Return (X, Y) of the center of cell containing provided text 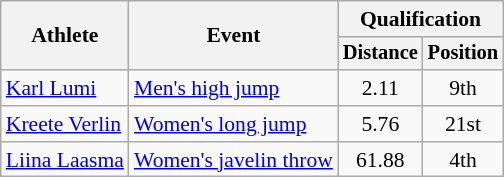
Athlete (65, 36)
21st (463, 124)
Karl Lumi (65, 88)
9th (463, 88)
Kreete Verlin (65, 124)
Position (463, 54)
Women's long jump (234, 124)
2.11 (380, 88)
Event (234, 36)
5.76 (380, 124)
Qualification (420, 19)
Distance (380, 54)
Men's high jump (234, 88)
